Search for the cell housing the specified text and yield its (x, y) center coordinate. 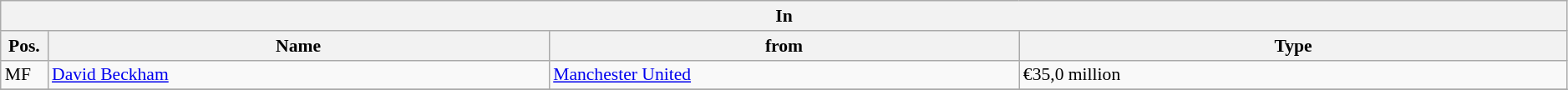
Manchester United (784, 75)
MF (24, 75)
€35,0 million (1293, 75)
In (784, 16)
Pos. (24, 46)
David Beckham (298, 75)
Name (298, 46)
Type (1293, 46)
from (784, 46)
